From the cell containing the given text, extract its center point as [x, y] coordinate. 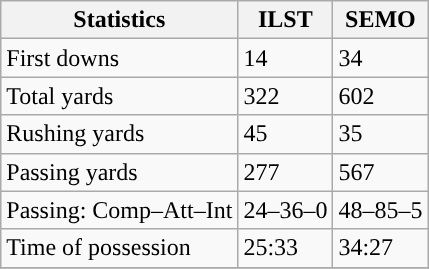
602 [380, 96]
25:33 [286, 248]
277 [286, 172]
Total yards [120, 96]
34 [380, 58]
14 [286, 58]
322 [286, 96]
34:27 [380, 248]
Time of possession [120, 248]
24–36–0 [286, 210]
Statistics [120, 20]
35 [380, 134]
45 [286, 134]
48–85–5 [380, 210]
567 [380, 172]
Rushing yards [120, 134]
First downs [120, 58]
Passing yards [120, 172]
SEMO [380, 20]
ILST [286, 20]
Passing: Comp–Att–Int [120, 210]
